Extract the (x, y) coordinate from the center of the cell holding the provided text.  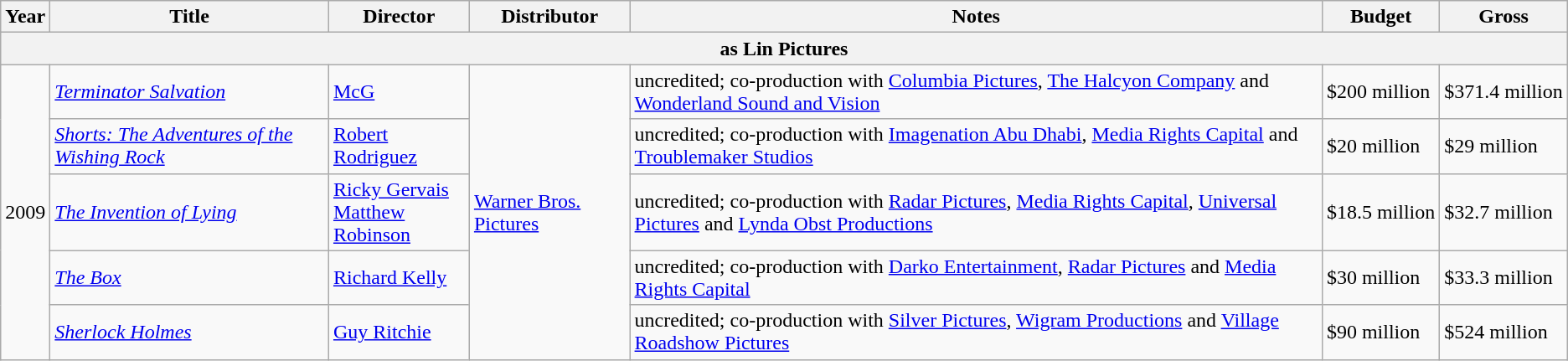
$30 million (1380, 278)
2009 (25, 212)
Distributor (549, 17)
$524 million (1504, 332)
$18.5 million (1380, 212)
Budget (1380, 17)
uncredited; co-production with Silver Pictures, Wigram Productions and Village Roadshow Pictures (976, 332)
$200 million (1380, 92)
uncredited; co-production with Imagenation Abu Dhabi, Media Rights Capital and Troublemaker Studios (976, 146)
Sherlock Holmes (189, 332)
Title (189, 17)
$90 million (1380, 332)
uncredited; co-production with Columbia Pictures, The Halcyon Company and Wonderland Sound and Vision (976, 92)
Year (25, 17)
$20 million (1380, 146)
McG (399, 92)
Warner Bros. Pictures (549, 212)
The Invention of Lying (189, 212)
Terminator Salvation (189, 92)
$29 million (1504, 146)
Guy Ritchie (399, 332)
uncredited; co-production with Radar Pictures, Media Rights Capital, Universal Pictures and Lynda Obst Productions (976, 212)
Shorts: The Adventures of the Wishing Rock (189, 146)
as Lin Pictures (784, 49)
$371.4 million (1504, 92)
Richard Kelly (399, 278)
uncredited; co-production with Darko Entertainment, Radar Pictures and Media Rights Capital (976, 278)
Director (399, 17)
Notes (976, 17)
$33.3 million (1504, 278)
Gross (1504, 17)
$32.7 million (1504, 212)
Robert Rodriguez (399, 146)
Ricky GervaisMatthew Robinson (399, 212)
The Box (189, 278)
